Return the (X, Y) coordinate for the center point of the cell that contains the specified text.  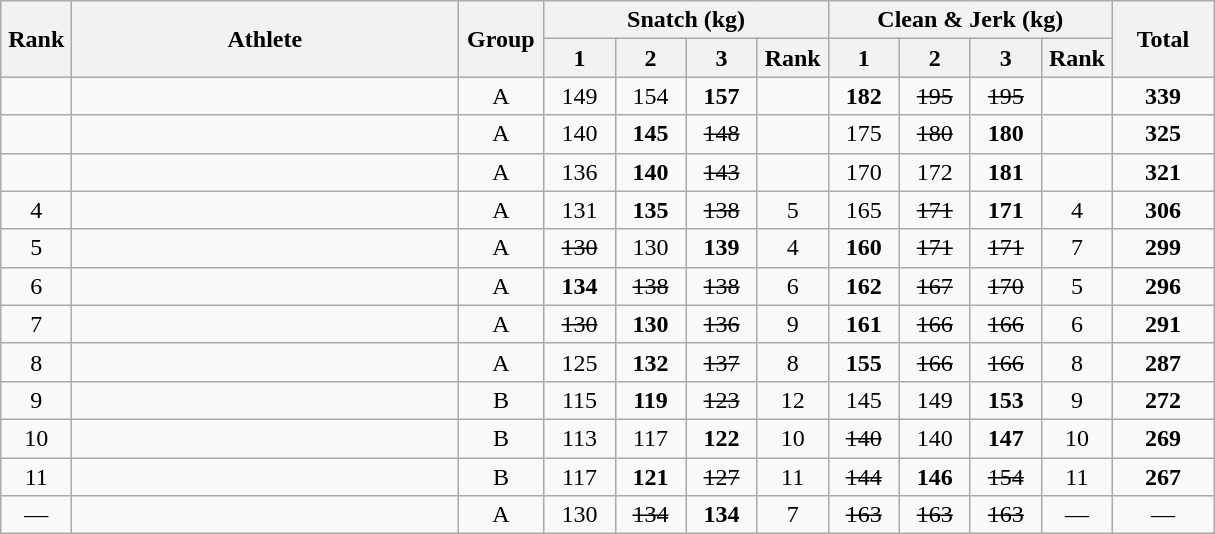
287 (1162, 362)
299 (1162, 248)
291 (1162, 324)
181 (1006, 172)
12 (792, 400)
339 (1162, 96)
160 (864, 248)
139 (722, 248)
161 (864, 324)
182 (864, 96)
Snatch (kg) (686, 20)
Total (1162, 39)
157 (722, 96)
296 (1162, 286)
172 (934, 172)
125 (580, 362)
147 (1006, 438)
269 (1162, 438)
113 (580, 438)
115 (580, 400)
162 (864, 286)
165 (864, 210)
155 (864, 362)
144 (864, 477)
272 (1162, 400)
167 (934, 286)
306 (1162, 210)
Group (501, 39)
Clean & Jerk (kg) (970, 20)
122 (722, 438)
123 (722, 400)
175 (864, 134)
121 (650, 477)
135 (650, 210)
143 (722, 172)
148 (722, 134)
131 (580, 210)
119 (650, 400)
153 (1006, 400)
267 (1162, 477)
137 (722, 362)
325 (1162, 134)
127 (722, 477)
132 (650, 362)
321 (1162, 172)
Athlete (265, 39)
146 (934, 477)
